From the cell containing the given text, extract its center point as (x, y) coordinate. 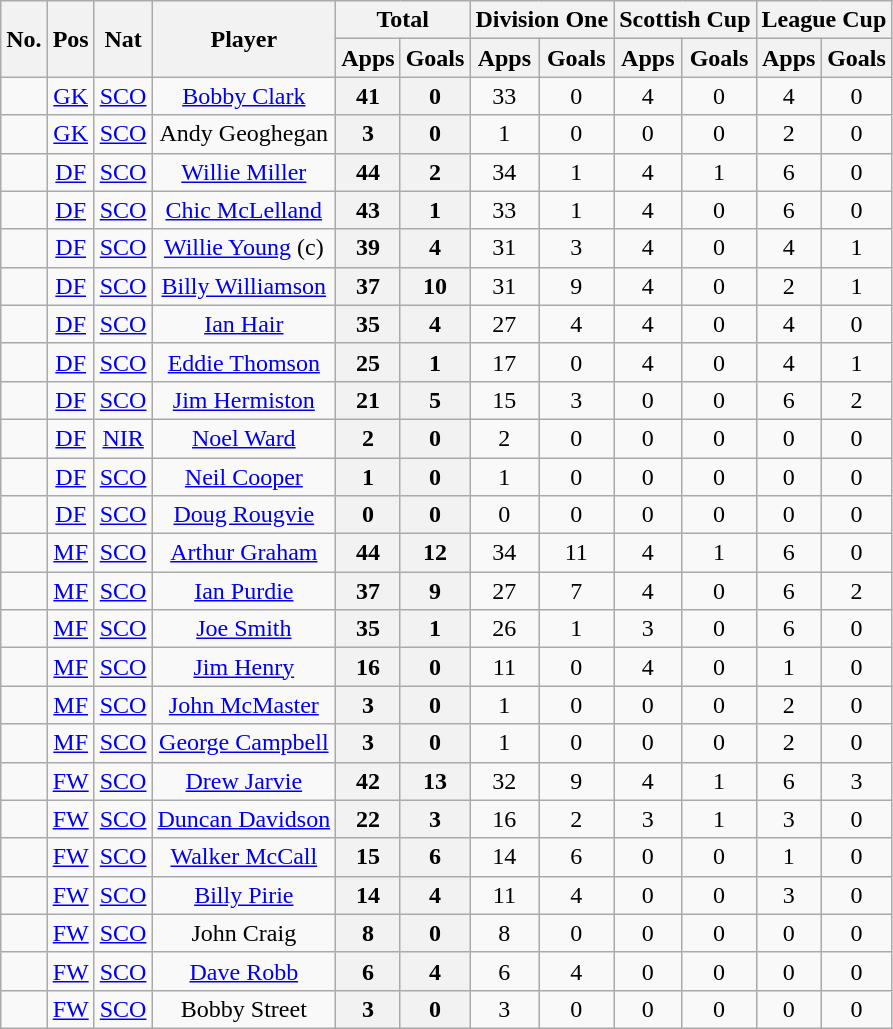
Walker McCall (244, 857)
26 (504, 629)
Doug Rougvie (244, 515)
Jim Hermiston (244, 400)
Willie Miller (244, 172)
Total (403, 20)
Ian Purdie (244, 591)
Pos (70, 39)
43 (368, 210)
13 (435, 781)
John McMaster (244, 705)
John Craig (244, 933)
32 (504, 781)
Willie Young (c) (244, 248)
Eddie Thomson (244, 362)
Bobby Street (244, 1009)
Chic McLelland (244, 210)
Billy Pirie (244, 895)
Jim Henry (244, 667)
NIR (123, 438)
12 (435, 553)
Joe Smith (244, 629)
No. (24, 39)
Billy Williamson (244, 286)
Noel Ward (244, 438)
Neil Cooper (244, 477)
5 (435, 400)
Player (244, 39)
Scottish Cup (685, 20)
Andy Geoghegan (244, 134)
42 (368, 781)
10 (435, 286)
Ian Hair (244, 324)
25 (368, 362)
39 (368, 248)
Arthur Graham (244, 553)
21 (368, 400)
League Cup (824, 20)
Duncan Davidson (244, 819)
Bobby Clark (244, 96)
Drew Jarvie (244, 781)
22 (368, 819)
Dave Robb (244, 971)
17 (504, 362)
41 (368, 96)
George Campbell (244, 743)
7 (576, 591)
Division One (542, 20)
Nat (123, 39)
